From the cell containing the given text, extract its center point as [x, y] coordinate. 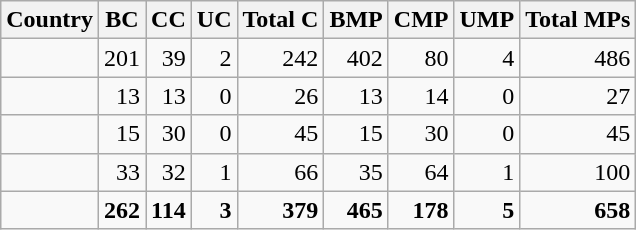
178 [421, 210]
262 [122, 210]
33 [122, 172]
Country [50, 20]
5 [487, 210]
35 [356, 172]
27 [578, 96]
80 [421, 58]
CC [169, 20]
BMP [356, 20]
66 [280, 172]
UMP [487, 20]
4 [487, 58]
465 [356, 210]
64 [421, 172]
CMP [421, 20]
242 [280, 58]
201 [122, 58]
UC [214, 20]
39 [169, 58]
14 [421, 96]
BC [122, 20]
402 [356, 58]
658 [578, 210]
32 [169, 172]
486 [578, 58]
3 [214, 210]
379 [280, 210]
2 [214, 58]
100 [578, 172]
114 [169, 210]
26 [280, 96]
Total MPs [578, 20]
Total C [280, 20]
